Scan for the cell matching the given text and deliver its (X, Y) coordinate at center. 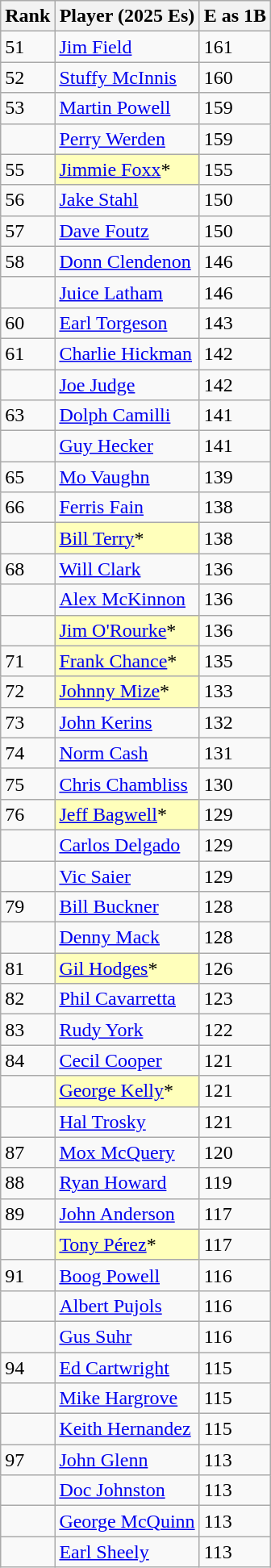
132 (235, 722)
135 (235, 661)
Guy Hecker (127, 446)
75 (27, 784)
Ryan Howard (127, 1183)
Boog Powell (127, 1275)
Cecil Cooper (127, 1060)
143 (235, 323)
81 (27, 968)
Tony Pérez* (127, 1244)
155 (235, 169)
56 (27, 200)
George McQuinn (127, 1521)
55 (27, 169)
John Glenn (127, 1460)
Vic Saier (127, 876)
Earl Torgeson (127, 323)
82 (27, 999)
74 (27, 753)
Mo Vaughn (127, 477)
Phil Cavarretta (127, 999)
Rank (27, 16)
Juice Latham (127, 292)
E as 1B (235, 16)
Doc Johnston (127, 1491)
Perry Werden (127, 139)
66 (27, 508)
Albert Pujols (127, 1306)
Ferris Fain (127, 508)
Chris Chambliss (127, 784)
57 (27, 231)
131 (235, 753)
91 (27, 1275)
Johnny Mize* (127, 692)
Carlos Delgado (127, 845)
Jeff Bagwell* (127, 814)
130 (235, 784)
Denny Mack (127, 938)
51 (27, 47)
Jim Field (127, 47)
60 (27, 323)
122 (235, 1030)
John Anderson (127, 1214)
83 (27, 1030)
120 (235, 1152)
Martin Powell (127, 108)
88 (27, 1183)
133 (235, 692)
52 (27, 77)
119 (235, 1183)
Dolph Camilli (127, 416)
61 (27, 353)
Player (2025 Es) (127, 16)
160 (235, 77)
126 (235, 968)
84 (27, 1060)
Hal Trosky (127, 1122)
63 (27, 416)
76 (27, 814)
89 (27, 1214)
Bill Buckner (127, 907)
Dave Foutz (127, 231)
65 (27, 477)
97 (27, 1460)
Bill Terry* (127, 538)
Jim O'Rourke* (127, 630)
Earl Sheely (127, 1552)
68 (27, 569)
Rudy York (127, 1030)
Norm Cash (127, 753)
Gus Suhr (127, 1336)
Jimmie Foxx* (127, 169)
Jake Stahl (127, 200)
79 (27, 907)
87 (27, 1152)
Will Clark (127, 569)
Donn Clendenon (127, 261)
Charlie Hickman (127, 353)
73 (27, 722)
123 (235, 999)
Frank Chance* (127, 661)
72 (27, 692)
161 (235, 47)
Alex McKinnon (127, 600)
94 (27, 1368)
Mox McQuery (127, 1152)
Stuffy McInnis (127, 77)
Ed Cartwright (127, 1368)
Keith Hernandez (127, 1429)
71 (27, 661)
Joe Judge (127, 385)
Gil Hodges* (127, 968)
George Kelly* (127, 1091)
53 (27, 108)
58 (27, 261)
John Kerins (127, 722)
139 (235, 477)
Mike Hargrove (127, 1399)
